Scan for the cell matching the given text and deliver its (x, y) coordinate at center. 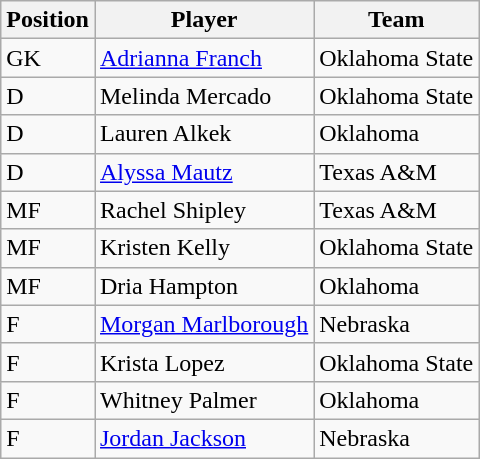
Melinda Mercado (204, 96)
Morgan Marlborough (204, 324)
Lauren Alkek (204, 134)
Krista Lopez (204, 362)
Jordan Jackson (204, 438)
Player (204, 20)
Dria Hampton (204, 286)
Adrianna Franch (204, 58)
Whitney Palmer (204, 400)
Alyssa Mautz (204, 172)
Rachel Shipley (204, 210)
Kristen Kelly (204, 248)
GK (48, 58)
Team (396, 20)
Position (48, 20)
